Pinpoint the cell where the given text exists, returning its (x, y) midpoint coordinate. 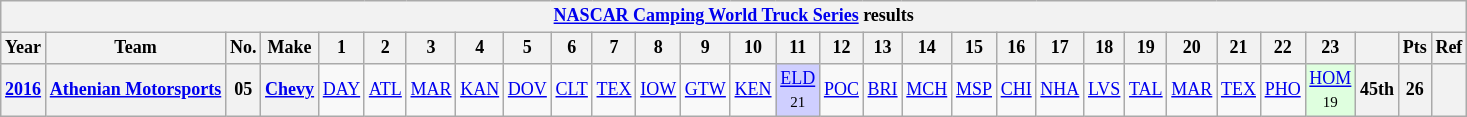
18 (1104, 48)
12 (842, 48)
Pts (1414, 48)
KAN (480, 90)
22 (1282, 48)
1 (341, 48)
2 (385, 48)
CLT (572, 90)
3 (431, 48)
6 (572, 48)
KEN (753, 90)
10 (753, 48)
23 (1330, 48)
HOM19 (1330, 90)
45th (1378, 90)
BRI (882, 90)
11 (798, 48)
Make (290, 48)
05 (244, 90)
MSP (974, 90)
IOW (658, 90)
MCH (927, 90)
No. (244, 48)
19 (1146, 48)
DOV (528, 90)
PHO (1282, 90)
Year (24, 48)
7 (614, 48)
NHA (1060, 90)
9 (706, 48)
17 (1060, 48)
POC (842, 90)
LVS (1104, 90)
15 (974, 48)
21 (1239, 48)
TAL (1146, 90)
ELD21 (798, 90)
ATL (385, 90)
5 (528, 48)
13 (882, 48)
Ref (1449, 48)
4 (480, 48)
Team (135, 48)
GTW (706, 90)
26 (1414, 90)
DAY (341, 90)
8 (658, 48)
CHI (1016, 90)
2016 (24, 90)
20 (1192, 48)
Chevy (290, 90)
16 (1016, 48)
NASCAR Camping World Truck Series results (734, 16)
Athenian Motorsports (135, 90)
14 (927, 48)
